Provide the (x, y) coordinate of the cell's center where the given text is located.  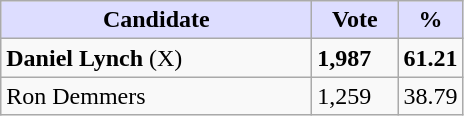
Ron Demmers (156, 96)
Vote (355, 20)
61.21 (430, 58)
1,259 (355, 96)
Candidate (156, 20)
% (430, 20)
1,987 (355, 58)
38.79 (430, 96)
Daniel Lynch (X) (156, 58)
